Search for the cell housing the specified text and yield its [X, Y] center coordinate. 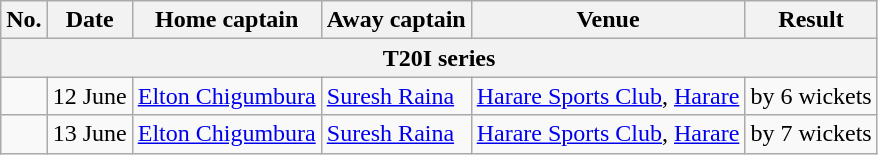
Away captain [396, 20]
No. [24, 20]
by 6 wickets [811, 96]
Venue [608, 20]
Result [811, 20]
T20I series [439, 58]
Date [90, 20]
Home captain [226, 20]
by 7 wickets [811, 134]
13 June [90, 134]
12 June [90, 96]
